Provide the [x, y] coordinate of the cell's center where the given text is located.  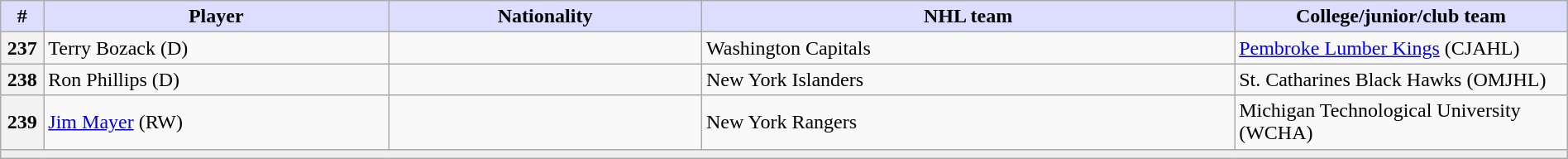
NHL team [968, 17]
St. Catharines Black Hawks (OMJHL) [1401, 79]
Player [217, 17]
New York Rangers [968, 123]
College/junior/club team [1401, 17]
Jim Mayer (RW) [217, 123]
237 [22, 48]
Nationality [546, 17]
239 [22, 123]
New York Islanders [968, 79]
# [22, 17]
Terry Bozack (D) [217, 48]
Ron Phillips (D) [217, 79]
Michigan Technological University (WCHA) [1401, 123]
Washington Capitals [968, 48]
Pembroke Lumber Kings (CJAHL) [1401, 48]
238 [22, 79]
